Identify which cell holds the provided text, then report its (X, Y) central coordinate. 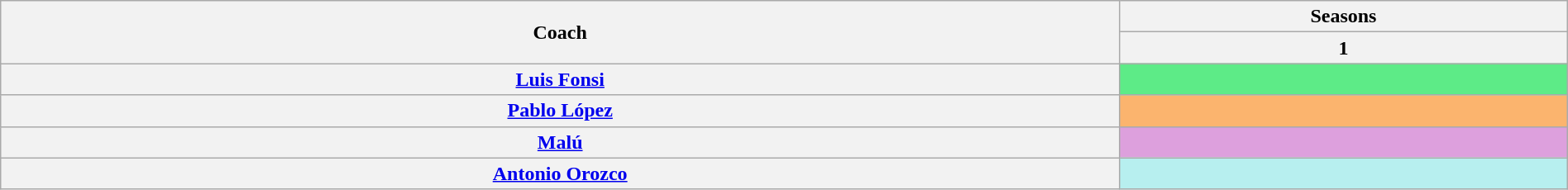
Pablo López (561, 111)
Coach (561, 32)
1 (1344, 48)
Seasons (1344, 17)
Malú (561, 142)
Luis Fonsi (561, 79)
Antonio Orozco (561, 173)
